Locate the cell with the specified text and output its [X, Y] center coordinate. 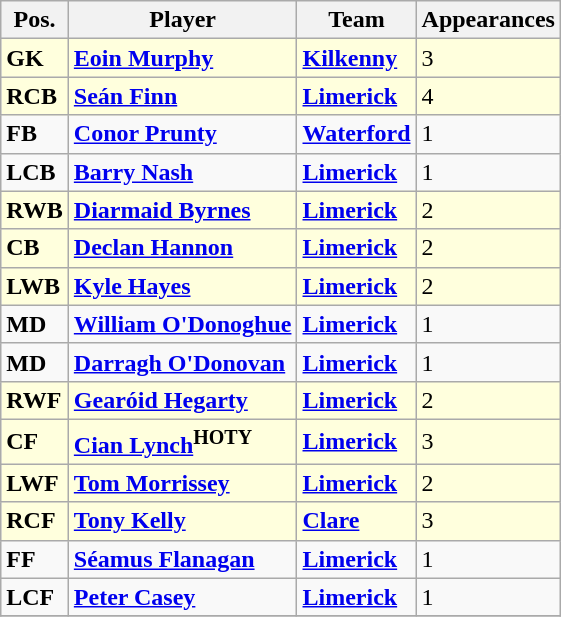
Kilkenny [356, 58]
LWF [35, 483]
FF [35, 559]
CF [35, 442]
Kyle Hayes [182, 286]
CB [35, 248]
Tom Morrissey [182, 483]
RCB [35, 96]
RCF [35, 521]
Appearances [488, 20]
Diarmaid Byrnes [182, 210]
Clare [356, 521]
RWB [35, 210]
LCB [35, 172]
GK [35, 58]
Conor Prunty [182, 134]
Cian LynchHOTY [182, 442]
Pos. [35, 20]
RWF [35, 400]
Barry Nash [182, 172]
Séamus Flanagan [182, 559]
Team [356, 20]
Eoin Murphy [182, 58]
Declan Hannon [182, 248]
FB [35, 134]
LWB [35, 286]
Peter Casey [182, 597]
Darragh O'Donovan [182, 362]
LCF [35, 597]
William O'Donoghue [182, 324]
4 [488, 96]
Tony Kelly [182, 521]
Player [182, 20]
Seán Finn [182, 96]
Gearóid Hegarty [182, 400]
Waterford [356, 134]
